Output the [x, y] coordinate of the center of the cell containing the given text.  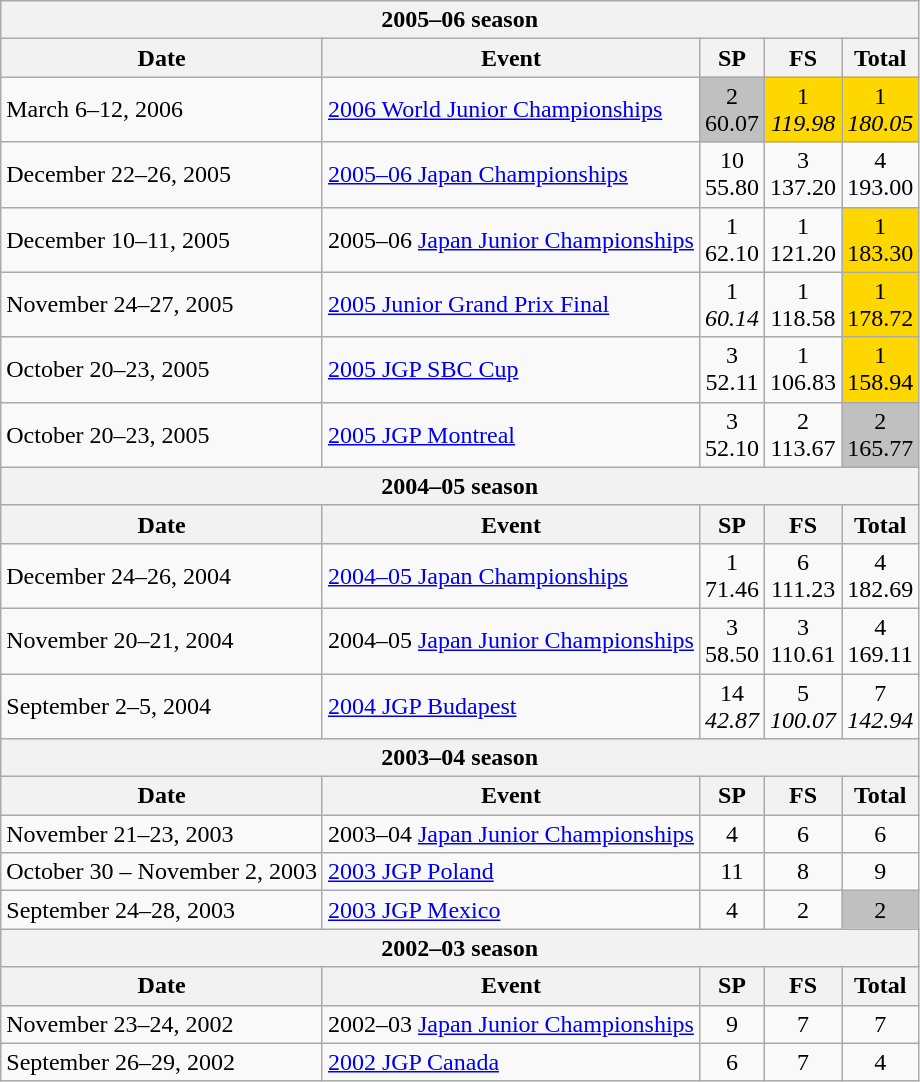
3 58.50 [732, 640]
November 20–21, 2004 [162, 640]
1 158.94 [880, 370]
2002–03 Japan Junior Championships [510, 1024]
10 55.80 [732, 174]
2 60.07 [732, 110]
1 118.58 [804, 304]
2005 JGP SBC Cup [510, 370]
November 23–24, 2002 [162, 1024]
1 178.72 [880, 304]
September 2–5, 2004 [162, 706]
1 60.14 [732, 304]
November 24–27, 2005 [162, 304]
2 165.77 [880, 434]
2004–05 Japan Championships [510, 576]
November 21–23, 2003 [162, 834]
September 24–28, 2003 [162, 910]
2005 Junior Grand Prix Final [510, 304]
1 71.46 [732, 576]
1 62.10 [732, 240]
2005–06 Japan Junior Championships [510, 240]
8 [804, 872]
2003–04 season [460, 758]
October 30 – November 2, 2003 [162, 872]
1 119.98 [804, 110]
2005 JGP Montreal [510, 434]
4 182.69 [880, 576]
September 26–29, 2002 [162, 1062]
3 52.11 [732, 370]
2003 JGP Poland [510, 872]
2004–05 season [460, 486]
December 22–26, 2005 [162, 174]
1 183.30 [880, 240]
2006 World Junior Championships [510, 110]
11 [732, 872]
1 180.05 [880, 110]
2002 JGP Canada [510, 1062]
3 110.61 [804, 640]
6 111.23 [804, 576]
3 137.20 [804, 174]
3 52.10 [732, 434]
7 142.94 [880, 706]
2005–06 season [460, 20]
2003–04 Japan Junior Championships [510, 834]
1 121.20 [804, 240]
4 169.11 [880, 640]
2002–03 season [460, 948]
2003 JGP Mexico [510, 910]
1 106.83 [804, 370]
2004 JGP Budapest [510, 706]
14 42.87 [732, 706]
2 113.67 [804, 434]
December 24–26, 2004 [162, 576]
March 6–12, 2006 [162, 110]
2004–05 Japan Junior Championships [510, 640]
December 10–11, 2005 [162, 240]
4 193.00 [880, 174]
5 100.07 [804, 706]
2005–06 Japan Championships [510, 174]
